Identify which cell holds the provided text, then report its [X, Y] central coordinate. 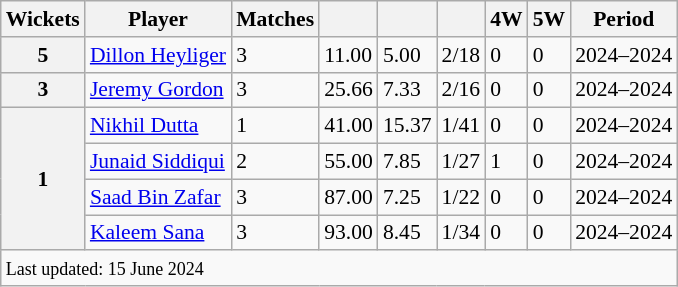
7.85 [408, 162]
Dillon Heyliger [158, 55]
11.00 [348, 55]
25.66 [348, 90]
Junaid Siddiqui [158, 162]
41.00 [348, 126]
55.00 [348, 162]
2/18 [462, 55]
4W [506, 19]
7.33 [408, 90]
15.37 [408, 126]
Period [624, 19]
Last updated: 15 June 2024 [340, 269]
Player [158, 19]
Jeremy Gordon [158, 90]
87.00 [348, 197]
5.00 [408, 55]
1/41 [462, 126]
Nikhil Dutta [158, 126]
2 [275, 162]
1/34 [462, 233]
5W [550, 19]
7.25 [408, 197]
1/27 [462, 162]
Wickets [43, 19]
8.45 [408, 233]
Kaleem Sana [158, 233]
93.00 [348, 233]
Saad Bin Zafar [158, 197]
2/16 [462, 90]
1/22 [462, 197]
Matches [275, 19]
5 [43, 55]
